Return the [X, Y] coordinate for the center point of the cell that contains the specified text.  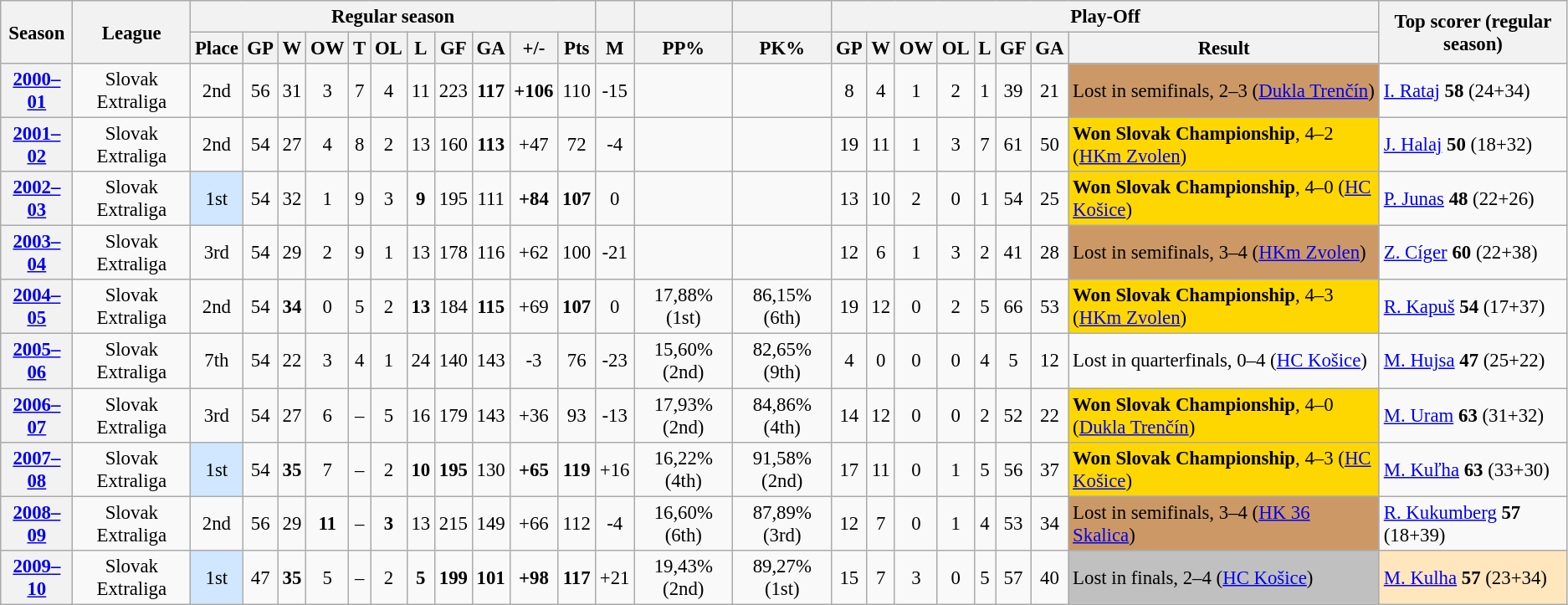
41 [1013, 253]
16,60% (6th) [684, 524]
Pts [577, 49]
Z. Cíger 60 (22+38) [1473, 253]
Lost in semifinals, 3–4 (HKm Zvolen) [1224, 253]
40 [1049, 577]
-23 [615, 361]
82,65% (9th) [782, 361]
16 [420, 415]
15 [849, 577]
2000–01 [37, 90]
17,93% (2nd) [684, 415]
112 [577, 524]
+21 [615, 577]
2005–06 [37, 361]
-15 [615, 90]
111 [490, 199]
2008–09 [37, 524]
J. Halaj 50 (18+32) [1473, 146]
21 [1049, 90]
28 [1049, 253]
M. Uram 63 (31+32) [1473, 415]
72 [577, 146]
19,43% (2nd) [684, 577]
Season [37, 32]
M. Kulha 57 (23+34) [1473, 577]
Lost in semifinals, 3–4 (HK 36 Skalica) [1224, 524]
T [360, 49]
14 [849, 415]
2004–05 [37, 306]
66 [1013, 306]
116 [490, 253]
-21 [615, 253]
Won Slovak Championship, 4–0 (HC Košice) [1224, 199]
+106 [534, 90]
Result [1224, 49]
15,60% (2nd) [684, 361]
I. Rataj 58 (24+34) [1473, 90]
50 [1049, 146]
149 [490, 524]
110 [577, 90]
-13 [615, 415]
119 [577, 469]
-3 [534, 361]
Lost in quarterfinals, 0–4 (HC Košice) [1224, 361]
16,22% (4th) [684, 469]
178 [453, 253]
37 [1049, 469]
+98 [534, 577]
223 [453, 90]
2007–08 [37, 469]
Lost in finals, 2–4 (HC Košice) [1224, 577]
215 [453, 524]
Lost in semifinals, 2–3 (Dukla Trenčín) [1224, 90]
199 [453, 577]
R. Kapuš 54 (17+37) [1473, 306]
140 [453, 361]
Place [217, 49]
PK% [782, 49]
+66 [534, 524]
93 [577, 415]
+62 [534, 253]
M [615, 49]
87,89% (3rd) [782, 524]
+65 [534, 469]
7th [217, 361]
PP% [684, 49]
47 [260, 577]
+47 [534, 146]
76 [577, 361]
184 [453, 306]
Won Slovak Championship, 4–3 (HKm Zvolen) [1224, 306]
91,58% (2nd) [782, 469]
160 [453, 146]
31 [291, 90]
P. Junas 48 (22+26) [1473, 199]
32 [291, 199]
17,88% (1st) [684, 306]
57 [1013, 577]
Won Slovak Championship, 4–0 (Dukla Trenčín) [1224, 415]
100 [577, 253]
Won Slovak Championship, 4–2 (HKm Zvolen) [1224, 146]
+/- [534, 49]
+69 [534, 306]
17 [849, 469]
Top scorer (regular season) [1473, 32]
Won Slovak Championship, 4–3 (HC Košice) [1224, 469]
Play-Off [1106, 17]
+36 [534, 415]
+16 [615, 469]
52 [1013, 415]
2002–03 [37, 199]
89,27% (1st) [782, 577]
+84 [534, 199]
39 [1013, 90]
2003–04 [37, 253]
115 [490, 306]
M. Hujsa 47 (25+22) [1473, 361]
Regular season [393, 17]
2001–02 [37, 146]
101 [490, 577]
25 [1049, 199]
2009–10 [37, 577]
24 [420, 361]
113 [490, 146]
R. Kukumberg 57 (18+39) [1473, 524]
M. Kuľha 63 (33+30) [1473, 469]
86,15% (6th) [782, 306]
61 [1013, 146]
League [132, 32]
130 [490, 469]
84,86% (4th) [782, 415]
179 [453, 415]
2006–07 [37, 415]
